Search for the cell housing the specified text and yield its [X, Y] center coordinate. 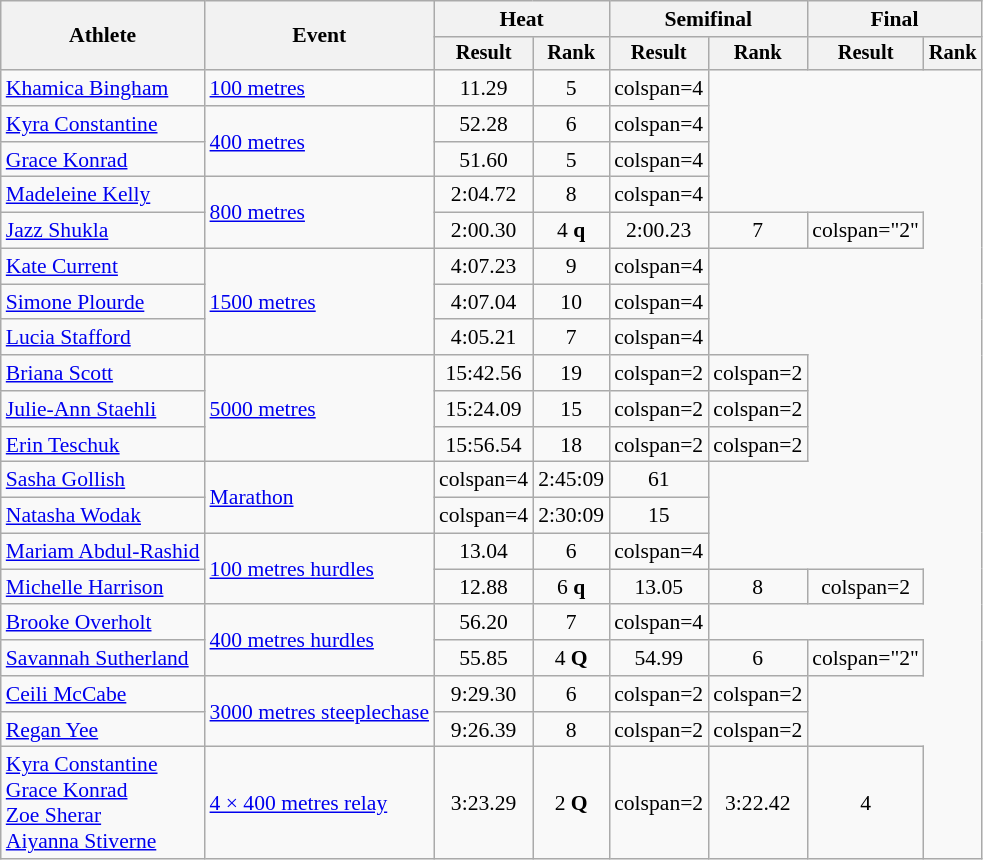
6 q [571, 587]
9 [571, 267]
54.99 [658, 658]
800 metres [320, 212]
Savannah Sutherland [103, 658]
Sasha Gollish [103, 480]
Kate Current [103, 267]
12.88 [484, 587]
9:26.39 [484, 730]
Brooke Overholt [103, 623]
Heat [522, 19]
55.85 [484, 658]
Athlete [103, 36]
Semifinal [708, 19]
4 × 400 metres relay [320, 803]
Simone Plourde [103, 302]
61 [658, 480]
Marathon [320, 498]
400 metres [320, 142]
Briana Scott [103, 373]
Jazz Shukla [103, 231]
3:22.42 [758, 803]
4 [866, 803]
Final [894, 19]
Kyra ConstantineGrace KonradZoe Sherar Aiyanna Stiverne [103, 803]
Julie-Ann Staehli [103, 409]
400 metres hurdles [320, 640]
4 Q [571, 658]
13.05 [658, 587]
15:56.54 [484, 445]
19 [571, 373]
4:07.23 [484, 267]
2:00.23 [658, 231]
Khamica Bingham [103, 88]
2 Q [571, 803]
2:45:09 [571, 480]
3000 metres steeplechase [320, 712]
51.60 [484, 160]
4:07.04 [484, 302]
2:04.72 [484, 195]
13.04 [484, 552]
100 metres [320, 88]
15:24.09 [484, 409]
4 q [571, 231]
Madeleine Kelly [103, 195]
Erin Teschuk [103, 445]
Ceili McCabe [103, 694]
Michelle Harrison [103, 587]
Natasha Wodak [103, 516]
18 [571, 445]
100 metres hurdles [320, 570]
52.28 [484, 124]
Grace Konrad [103, 160]
Lucia Stafford [103, 338]
15:42.56 [484, 373]
11.29 [484, 88]
10 [571, 302]
2:00.30 [484, 231]
Event [320, 36]
2:30:09 [571, 516]
3:23.29 [484, 803]
5000 metres [320, 408]
4:05.21 [484, 338]
9:29.30 [484, 694]
56.20 [484, 623]
Mariam Abdul-Rashid [103, 552]
1500 metres [320, 302]
Kyra Constantine [103, 124]
Regan Yee [103, 730]
